Output the [X, Y] coordinate of the center of the cell containing the given text.  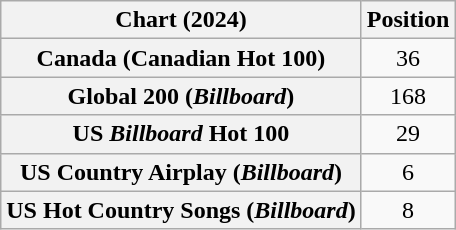
Canada (Canadian Hot 100) [181, 58]
Global 200 (Billboard) [181, 96]
36 [408, 58]
168 [408, 96]
29 [408, 134]
Position [408, 20]
US Billboard Hot 100 [181, 134]
8 [408, 210]
US Hot Country Songs (Billboard) [181, 210]
6 [408, 172]
US Country Airplay (Billboard) [181, 172]
Chart (2024) [181, 20]
